Capture the cell that displays the provided text and extract its [x, y] central coordinate. 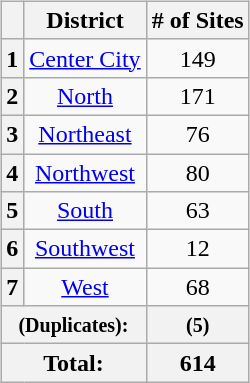
South [85, 211]
76 [198, 134]
171 [198, 96]
68 [198, 287]
63 [198, 211]
12 [198, 249]
Center City [85, 58]
1 [12, 58]
7 [12, 287]
Southwest [85, 249]
149 [198, 58]
5 [12, 211]
District [85, 20]
Northwest [85, 173]
614 [198, 363]
Total: [74, 363]
6 [12, 249]
# of Sites [198, 20]
North [85, 96]
4 [12, 173]
(Duplicates): [74, 325]
2 [12, 96]
(5) [198, 325]
Northeast [85, 134]
West [85, 287]
80 [198, 173]
3 [12, 134]
